Extract the (x, y) coordinate from the center of the cell holding the provided text.  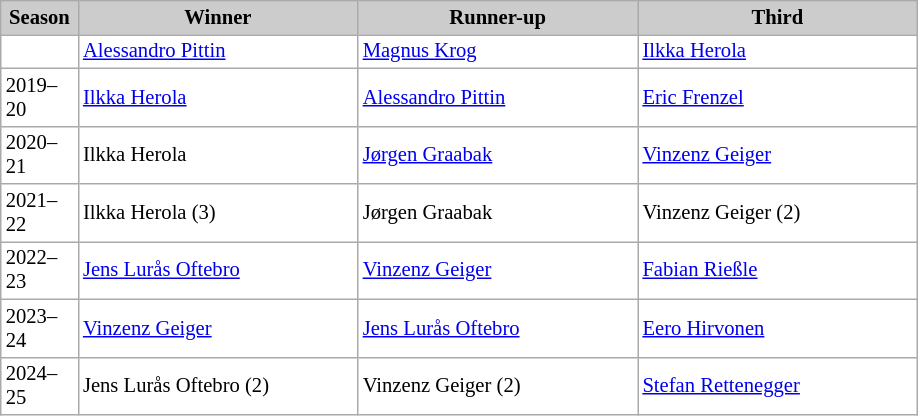
Stefan Rettenegger (778, 386)
2019–20 (40, 97)
Jens Lurås Oftebro (2) (218, 386)
Season (40, 17)
Winner (218, 17)
2024–25 (40, 386)
2022–23 (40, 270)
Eric Frenzel (778, 97)
Fabian Rießle (778, 270)
Third (778, 17)
Magnus Krog (498, 51)
2023–24 (40, 328)
Runner-up (498, 17)
Eero Hirvonen (778, 328)
Ilkka Herola (3) (218, 213)
2021–22 (40, 213)
2020–21 (40, 155)
